Provide the [x, y] coordinate of the cell's center where the given text is located.  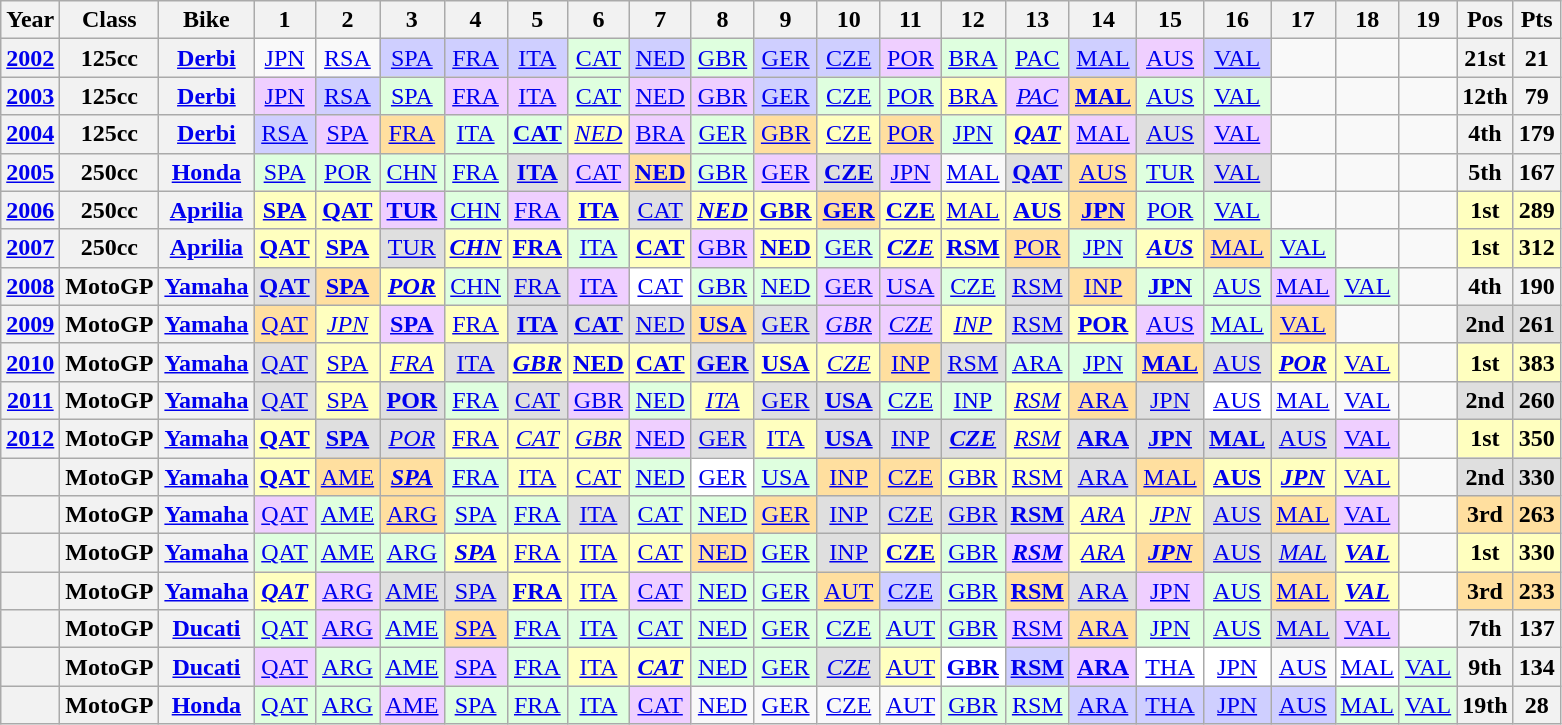
5 [537, 20]
21 [1536, 58]
137 [1536, 629]
10 [848, 20]
350 [1536, 438]
7th [1485, 629]
7 [660, 20]
2009 [30, 324]
21st [1485, 58]
2010 [30, 362]
134 [1536, 667]
260 [1536, 400]
263 [1536, 515]
167 [1536, 172]
9th [1485, 667]
9 [786, 20]
14 [1102, 20]
2011 [30, 400]
19 [1428, 20]
2007 [30, 248]
Year [30, 20]
5th [1485, 172]
2 [347, 20]
289 [1536, 210]
18 [1367, 20]
6 [599, 20]
179 [1536, 134]
2003 [30, 96]
15 [1170, 20]
8 [722, 20]
Pts [1536, 20]
11 [910, 20]
383 [1536, 362]
Bike [206, 20]
2004 [30, 134]
2008 [30, 286]
12th [1485, 96]
190 [1536, 286]
17 [1303, 20]
4 [476, 20]
2002 [30, 58]
13 [1037, 20]
2006 [30, 210]
2005 [30, 172]
233 [1536, 591]
12 [973, 20]
1 [284, 20]
79 [1536, 96]
19th [1485, 705]
261 [1536, 324]
312 [1536, 248]
2012 [30, 438]
Class [110, 20]
16 [1238, 20]
Pos [1485, 20]
3 [412, 20]
28 [1536, 705]
